Provide the (X, Y) coordinate of the cell's center where the given text is located.  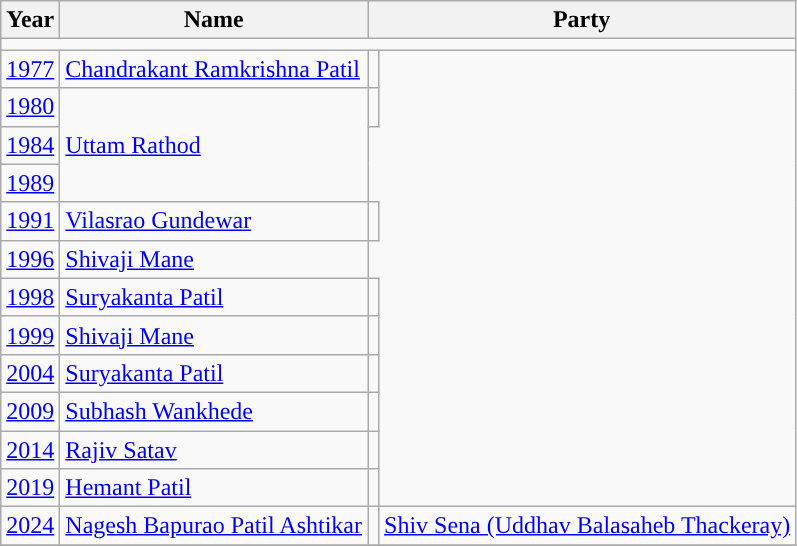
2024 (30, 526)
1989 (30, 183)
Chandrakant Ramkrishna Patil (214, 69)
Hemant Patil (214, 488)
Year (30, 20)
1998 (30, 297)
Subhash Wankhede (214, 411)
2014 (30, 449)
1991 (30, 221)
2009 (30, 411)
2004 (30, 373)
Nagesh Bapurao Patil Ashtikar (214, 526)
1980 (30, 107)
Shiv Sena (Uddhav Balasaheb Thackeray) (588, 526)
Name (214, 20)
1984 (30, 145)
Vilasrao Gundewar (214, 221)
Uttam Rathod (214, 145)
Rajiv Satav (214, 449)
1999 (30, 335)
2019 (30, 488)
Party (582, 20)
1996 (30, 259)
1977 (30, 69)
